Return the [x, y] coordinate for the center point of the cell that contains the specified text.  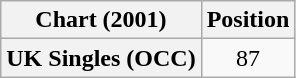
Position [248, 20]
Chart (2001) [101, 20]
UK Singles (OCC) [101, 58]
87 [248, 58]
